Identify which cell holds the provided text, then report its (X, Y) central coordinate. 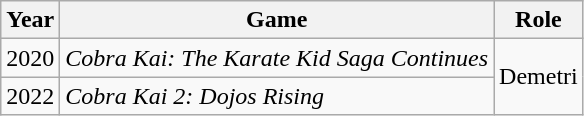
Demetri (539, 77)
Game (277, 20)
2022 (30, 96)
Year (30, 20)
2020 (30, 58)
Cobra Kai: The Karate Kid Saga Continues (277, 58)
Cobra Kai 2: Dojos Rising (277, 96)
Role (539, 20)
